Extract the (x, y) coordinate from the center of the cell holding the provided text.  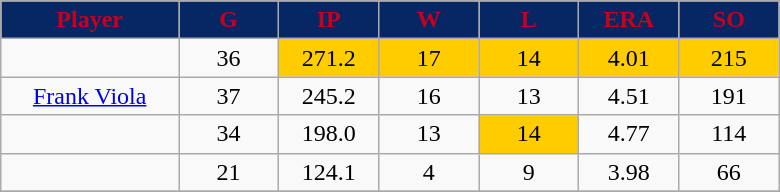
271.2 (329, 58)
17 (429, 58)
16 (429, 96)
124.1 (329, 172)
191 (729, 96)
9 (529, 172)
4.51 (629, 96)
198.0 (329, 134)
4 (429, 172)
SO (729, 20)
IP (329, 20)
G (229, 20)
ERA (629, 20)
4.77 (629, 134)
36 (229, 58)
Player (90, 20)
114 (729, 134)
66 (729, 172)
Frank Viola (90, 96)
3.98 (629, 172)
4.01 (629, 58)
W (429, 20)
L (529, 20)
21 (229, 172)
37 (229, 96)
215 (729, 58)
34 (229, 134)
245.2 (329, 96)
